From the cell containing the given text, extract its center point as [x, y] coordinate. 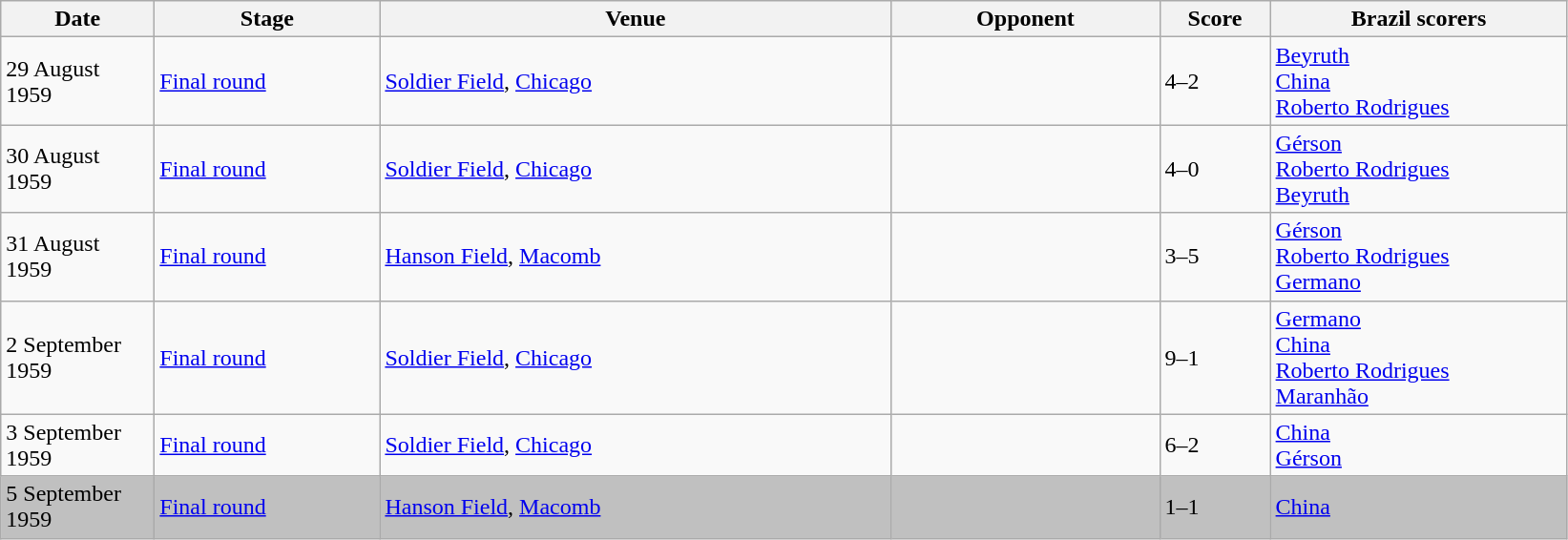
3 September 1959 [78, 445]
4–0 [1215, 169]
Stage [267, 19]
China [1418, 508]
Gérson Roberto Rodrigues Beyruth [1418, 169]
3–5 [1215, 257]
Gérson Roberto Rodrigues Germano [1418, 257]
29 August 1959 [78, 81]
1–1 [1215, 508]
4–2 [1215, 81]
Opponent [1025, 19]
China Gérson [1418, 445]
Brazil scorers [1418, 19]
Germano China Roberto Rodrigues Maranhão [1418, 357]
Score [1215, 19]
9–1 [1215, 357]
5 September 1959 [78, 508]
31 August 1959 [78, 257]
Venue [636, 19]
Beyruth China Roberto Rodrigues [1418, 81]
Date [78, 19]
2 September 1959 [78, 357]
30 August 1959 [78, 169]
6–2 [1215, 445]
